Provide the [X, Y] coordinate of the cell's center where the given text is located.  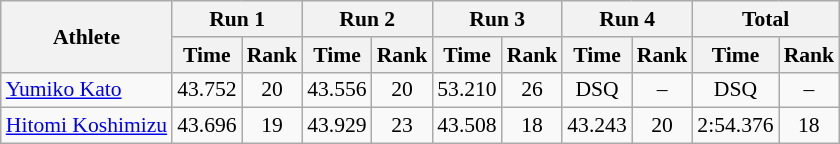
23 [402, 126]
Hitomi Koshimizu [86, 126]
Run 1 [237, 19]
Athlete [86, 36]
Run 4 [627, 19]
43.752 [206, 90]
43.556 [336, 90]
26 [532, 90]
Total [766, 19]
2:54.376 [735, 126]
Run 2 [367, 19]
43.508 [466, 126]
43.243 [596, 126]
Yumiko Kato [86, 90]
43.929 [336, 126]
53.210 [466, 90]
43.696 [206, 126]
19 [272, 126]
Run 3 [497, 19]
